From the cell containing the given text, extract its center point as [x, y] coordinate. 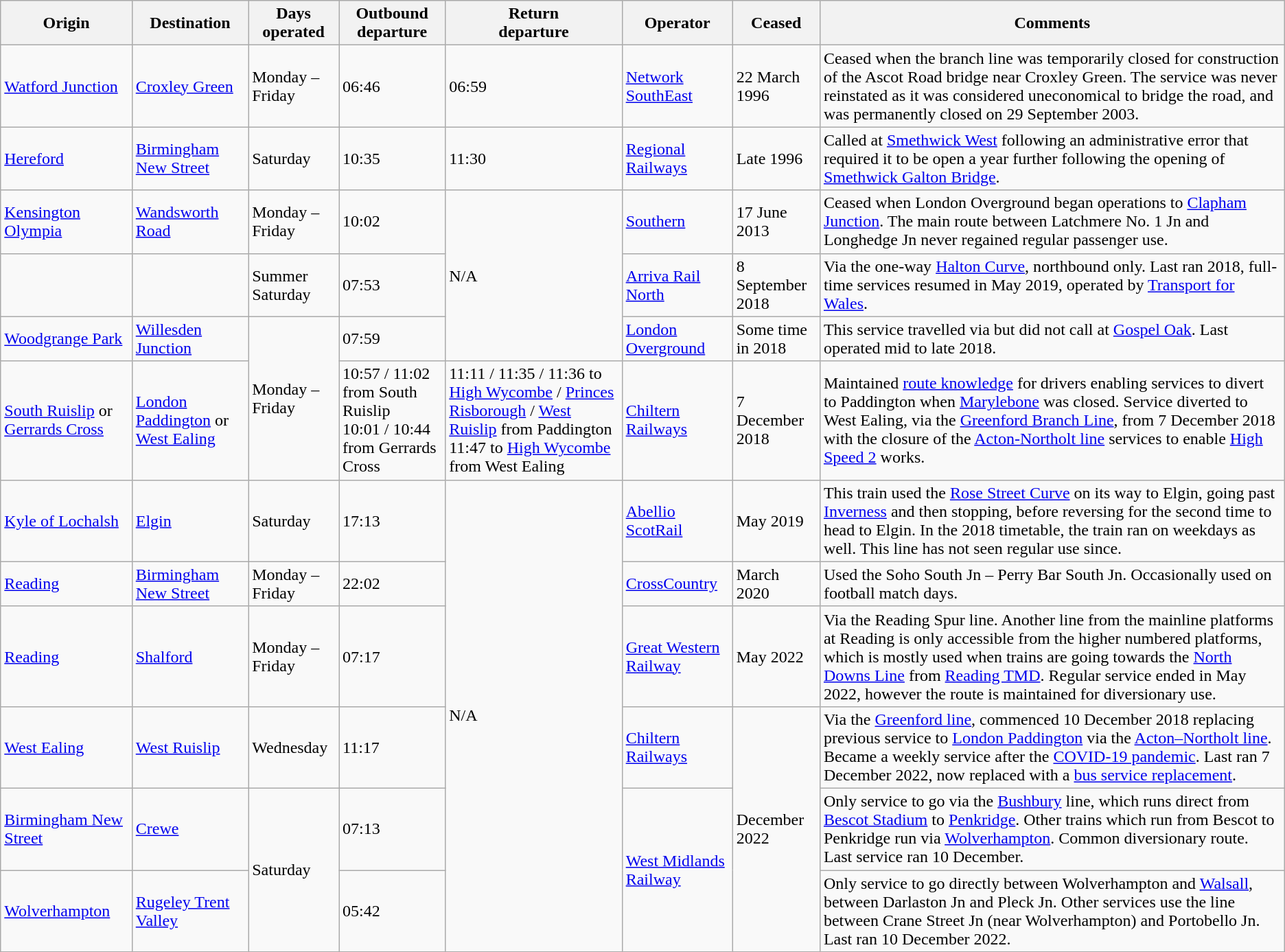
05:42 [393, 912]
17 June 2013 [776, 222]
Late 1996 [776, 159]
Outbounddeparture [393, 23]
Wandsworth Road [189, 222]
Used the Soho South Jn – Perry Bar South Jn. Occasionally used on football match days. [1052, 583]
Crewe [189, 829]
Wolverhampton [66, 912]
11:11 / 11:35 / 11:36 to High Wycombe / Princes Risborough / West Ruislip from Paddington11:47 to High Wycombe from West Ealing [534, 420]
South Ruislip or Gerrards Cross [66, 420]
Origin [66, 23]
Some time in 2018 [776, 339]
06:59 [534, 86]
07:53 [393, 285]
Operator [677, 23]
Willesden Junction [189, 339]
Arriva Rail North [677, 285]
10:02 [393, 222]
This service travelled via but did not call at Gospel Oak. Last operated mid to late 2018. [1052, 339]
07:17 [393, 656]
17:13 [393, 520]
Abellio ScotRail [677, 520]
10:35 [393, 159]
Kyle of Lochalsh [66, 520]
West Ruislip [189, 747]
Network SouthEast [677, 86]
Regional Railways [677, 159]
Great Western Railway [677, 656]
Croxley Green [189, 86]
Shalford [189, 656]
Comments [1052, 23]
December 2022 [776, 829]
07:13 [393, 829]
22 March 1996 [776, 86]
Watford Junction [66, 86]
10:57 / 11:02 from South Ruislip10:01 / 10:44 from Gerrards Cross [393, 420]
March 2020 [776, 583]
22:02 [393, 583]
May 2022 [776, 656]
Woodgrange Park [66, 339]
Destination [189, 23]
Kensington Olympia [66, 222]
Wednesday [294, 747]
Summer Saturday [294, 285]
Via the one-way Halton Curve, northbound only. Last ran 2018, full-time services resumed in May 2019, operated by Transport for Wales. [1052, 285]
Days operated [294, 23]
London Overground [677, 339]
Elgin [189, 520]
7 December 2018 [776, 420]
CrossCountry [677, 583]
11:30 [534, 159]
07:59 [393, 339]
May 2019 [776, 520]
Rugeley Trent Valley [189, 912]
11:17 [393, 747]
Southern [677, 222]
Ceased [776, 23]
London Paddington or West Ealing [189, 420]
Hereford [66, 159]
06:46 [393, 86]
Returndeparture [534, 23]
8 September 2018 [776, 285]
West Ealing [66, 747]
West Midlands Railway [677, 870]
